Locate the cell with the specified text and output its [x, y] center coordinate. 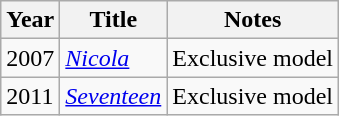
2007 [30, 58]
Nicola [114, 58]
2011 [30, 96]
Title [114, 20]
Notes [253, 20]
Year [30, 20]
Seventeen [114, 96]
